Extract the (X, Y) coordinate from the center of the cell holding the provided text.  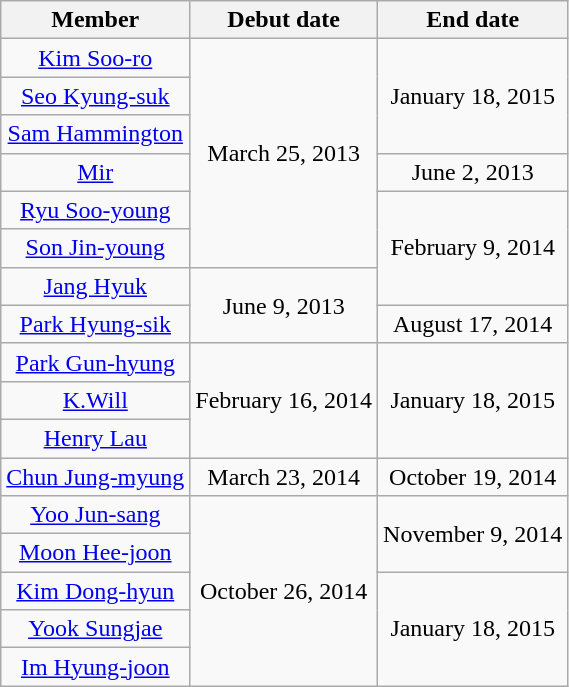
November 9, 2014 (473, 534)
Kim Dong-hyun (96, 591)
June 9, 2013 (284, 305)
Yook Sungjae (96, 629)
August 17, 2014 (473, 324)
Sam Hammington (96, 134)
March 23, 2014 (284, 477)
February 16, 2014 (284, 400)
Park Gun-hyung (96, 362)
February 9, 2014 (473, 248)
Jang Hyuk (96, 286)
Im Hyung-joon (96, 667)
Mir (96, 172)
Kim Soo-ro (96, 58)
K.Will (96, 400)
Henry Lau (96, 438)
Yoo Jun-sang (96, 515)
Debut date (284, 20)
October 19, 2014 (473, 477)
Member (96, 20)
Son Jin-young (96, 248)
Seo Kyung-suk (96, 96)
June 2, 2013 (473, 172)
March 25, 2013 (284, 153)
Park Hyung-sik (96, 324)
Chun Jung-myung (96, 477)
Ryu Soo-young (96, 210)
October 26, 2014 (284, 591)
Moon Hee-joon (96, 553)
End date (473, 20)
